Find where the given text appears and provide that cell's center as (x, y) coordinate. 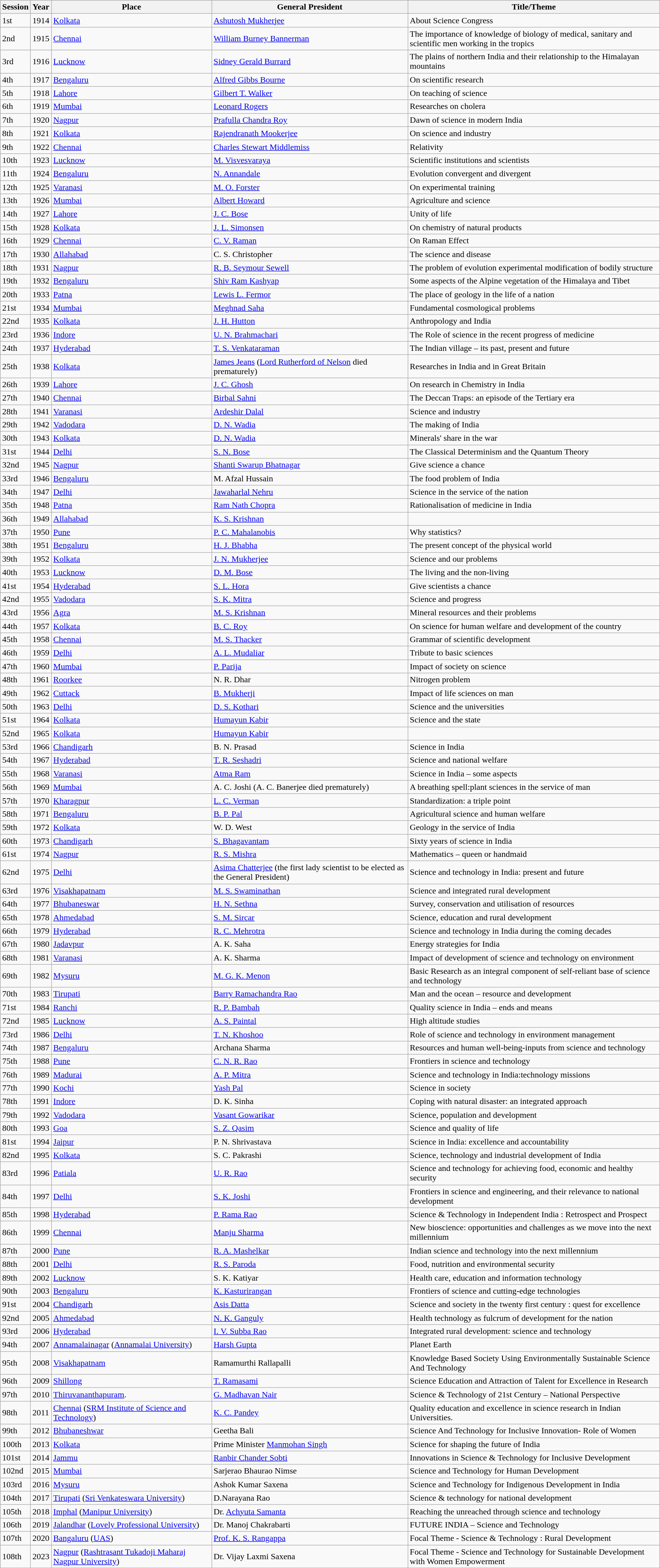
The plains of northern India and their relationship to the Himalayan mountains (534, 61)
J. L. Simonsen (310, 227)
79th (16, 1115)
The importance of knowledge of biology of medical, sanitary and scientific men working in the tropics (534, 39)
8th (16, 133)
Asima Chatterjee (the first lady scientist to be elected as the General President) (310, 872)
1995 (41, 1155)
13th (16, 201)
2015 (41, 1471)
S. Bhagavantam (310, 841)
Ranbir Chander Sobti (310, 1458)
90th (16, 1291)
B. C. Roy (310, 626)
2019 (41, 1525)
Year (41, 7)
N. Annandale (310, 173)
38th (16, 545)
Geetha Bali (310, 1431)
1990 (41, 1088)
5th (16, 93)
1978 (41, 917)
1960 (41, 666)
Science Education and Attraction of Talent for Excellence in Research (534, 1381)
Shanti Swarup Bhatnagar (310, 465)
2010 (41, 1395)
Shiv Ram Kashyap (310, 281)
Focal Theme - Science and Technology for Sustainable Development with Women Empowerment (534, 1556)
19th (16, 281)
53rd (16, 747)
1965 (41, 733)
1922 (41, 147)
1957 (41, 626)
78th (16, 1102)
48th (16, 680)
70th (16, 994)
1940 (41, 398)
42nd (16, 599)
Yash Pal (310, 1088)
Dr. Manoj Chakrabarti (310, 1525)
Minerals' share in the war (534, 438)
W. D. West (310, 827)
The living and the non-living (534, 572)
Science and industry (534, 411)
2016 (41, 1484)
1973 (41, 841)
94th (16, 1345)
71st (16, 1007)
Ardeshir Dalal (310, 411)
Atma Ram (310, 774)
1991 (41, 1102)
C. V. Raman (310, 241)
1951 (41, 545)
Madurai (132, 1074)
1968 (41, 774)
T. R. Seshadri (310, 760)
D. M. Bose (310, 572)
Vasant Gowarikar (310, 1115)
Agra (132, 612)
2013 (41, 1444)
41st (16, 586)
R. C. Mehrotra (310, 931)
2018 (41, 1511)
S. K. Katiyar (310, 1277)
Science and Technology for Indigenous Development in India (534, 1484)
Evolution convergent and divergent (534, 173)
Shillong (132, 1381)
Agriculture and science (534, 201)
Prime Minister Manmohan Singh (310, 1444)
Science And Technology for Inclusive Innovation- Role of Women (534, 1431)
Ramamurthi Rallapalli (310, 1363)
On scientific research (534, 80)
1916 (41, 61)
1975 (41, 872)
S. N. Bose (310, 452)
95th (16, 1363)
62nd (16, 872)
Dr. Achyuta Samanta (310, 1511)
J. H. Hutton (310, 321)
2001 (41, 1264)
N. K. Ganguly (310, 1318)
C. S. Christopher (310, 254)
Science and quality of life (534, 1128)
B. N. Prasad (310, 747)
D.Narayana Rao (310, 1498)
2000 (41, 1251)
Harsh Gupta (310, 1345)
Impact of life sciences on man (534, 693)
Jalandhar (Lovely Professional University) (132, 1525)
2004 (41, 1304)
1970 (41, 800)
91st (16, 1304)
14th (16, 214)
45th (16, 640)
89th (16, 1277)
Jawaharlal Nehru (310, 492)
Kochi (132, 1088)
64th (16, 904)
Health care, education and information technology (534, 1277)
1959 (41, 653)
R. S. Mishra (310, 854)
Imphal (Manipur University) (132, 1511)
81st (16, 1142)
Bangaluru (UAS) (132, 1538)
Science and technology in India during the coming decades (534, 931)
66th (16, 931)
T. S. Venkataraman (310, 348)
1950 (41, 532)
75th (16, 1061)
Science, technology and industrial development of India (534, 1155)
The Deccan Traps: an episode of the Tertiary era (534, 398)
William Burney Bannerman (310, 39)
2011 (41, 1413)
Science & Technology in Independent India : Retrospect and Prospect (534, 1214)
On teaching of science (534, 93)
Tribute to basic sciences (534, 653)
1936 (41, 335)
88th (16, 1264)
108th (16, 1556)
Rationalisation of medicine in India (534, 505)
A breathing spell:plant sciences in the service of man (534, 787)
Sarjerao Bhaurao Nimse (310, 1471)
29th (16, 425)
Mineral resources and their problems (534, 612)
1956 (41, 612)
U. N. Brahmachari (310, 335)
A. S. Paintal (310, 1021)
24th (16, 348)
Science & technology for national development (534, 1498)
Unity of life (534, 214)
1985 (41, 1021)
Science and technology in India: present and future (534, 872)
Energy strategies for India (534, 944)
N. R. Dhar (310, 680)
J. C. Ghosh (310, 384)
1949 (41, 519)
74th (16, 1048)
M. O. Forster (310, 187)
49th (16, 693)
101st (16, 1458)
Knowledge Based Society Using Environmentally Sustainable Science And Technology (534, 1363)
52nd (16, 733)
The present concept of the physical world (534, 545)
M. S. Krishnan (310, 612)
Science in society (534, 1088)
J. N. Mukherjee (310, 559)
B. Mukherji (310, 693)
33rd (16, 478)
84th (16, 1196)
Some aspects of the Alpine vegetation of the Himalaya and Tibet (534, 281)
G. Madhavan Nair (310, 1395)
Focal Theme - Science & Technology : Rural Development (534, 1538)
T. Ramasami (310, 1381)
1984 (41, 1007)
1924 (41, 173)
Science in India – some aspects (534, 774)
About Science Congress (534, 20)
1974 (41, 854)
Grammar of scientific development (534, 640)
103rd (16, 1484)
Leonard Rogers (310, 106)
Science and the universities (534, 707)
1941 (41, 411)
59th (16, 827)
A. L. Mudaliar (310, 653)
1930 (41, 254)
Basic Research as an integral component of self-reliant base of science and technology (534, 976)
1927 (41, 214)
1929 (41, 241)
1952 (41, 559)
Standardization: a triple point (534, 800)
Ashutosh Mukherjee (310, 20)
J. C. Bose (310, 214)
Survey, conservation and utilisation of resources (534, 904)
85th (16, 1214)
61st (16, 854)
S. K. Joshi (310, 1196)
80th (16, 1128)
L. C. Verman (310, 800)
Charles Stewart Middlemiss (310, 147)
31st (16, 452)
1986 (41, 1034)
55th (16, 774)
S. L. Hora (310, 586)
1946 (41, 478)
57th (16, 800)
11th (16, 173)
Quality science in India – ends and means (534, 1007)
Place (132, 7)
High altitude studies (534, 1021)
Man and the ocean – resource and development (534, 994)
2012 (41, 1431)
Dawn of science in modern India (534, 120)
R. P. Bambah (310, 1007)
1983 (41, 994)
K. S. Krishnan (310, 519)
Tirupati (Sri Venkateswara University) (132, 1498)
Barry Ramachandra Rao (310, 994)
105th (16, 1511)
4th (16, 80)
Agricultural science and human welfare (534, 814)
1935 (41, 321)
Jaipur (132, 1142)
I. V. Subba Rao (310, 1331)
D. S. Kothari (310, 707)
107th (16, 1538)
26th (16, 384)
Tirupati (132, 994)
Integrated rural development: science and technology (534, 1331)
1953 (41, 572)
56th (16, 787)
1945 (41, 465)
23rd (16, 335)
General President (310, 7)
James Jeans (Lord Rutherford of Nelson died prematurely) (310, 366)
M. S. Thacker (310, 640)
K. C. Pandey (310, 1413)
30th (16, 438)
69th (16, 976)
Science and technology in India:technology missions (534, 1074)
P. N. Shrivastava (310, 1142)
Birbal Sahni (310, 398)
A. P. Mitra (310, 1074)
Science and technology for achieving food, economic and healthy security (534, 1173)
2008 (41, 1363)
25th (16, 366)
1997 (41, 1196)
Prafulla Chandra Roy (310, 120)
P. C. Mahalanobis (310, 532)
Mathematics – queen or handmaid (534, 854)
K. Kasturirangan (310, 1291)
M. Visvesvaraya (310, 160)
Rajendranath Mookerjee (310, 133)
93rd (16, 1331)
P. Rama Rao (310, 1214)
1979 (41, 931)
1977 (41, 904)
A. K. Sharma (310, 958)
27th (16, 398)
M. S. Swaminathan (310, 891)
35th (16, 505)
Science and progress (534, 599)
On research in Chemistry in India (534, 384)
2009 (41, 1381)
T. N. Khoshoo (310, 1034)
R. A. Mashelkar (310, 1251)
100th (16, 1444)
1998 (41, 1214)
Asis Datta (310, 1304)
Reaching the unreached through science and technology (534, 1511)
Bhubaneswar (132, 904)
Science and our problems (534, 559)
A. C. Joshi (A. C. Banerjee died prematurely) (310, 787)
Title/Theme (534, 7)
44th (16, 626)
6th (16, 106)
Science and national welfare (534, 760)
46th (16, 653)
3rd (16, 61)
1958 (41, 640)
1917 (41, 80)
Researches in India and in Great Britain (534, 366)
92nd (16, 1318)
Chennai (SRM Institute of Science and Technology) (132, 1413)
1925 (41, 187)
1971 (41, 814)
1933 (41, 294)
63rd (16, 891)
65th (16, 917)
New bioscience: opportunities and challenges as we move into the next millennium (534, 1233)
Kharagpur (132, 800)
B. P. Pal (310, 814)
Geology in the service of India (534, 827)
Ram Nath Chopra (310, 505)
97th (16, 1395)
Sidney Gerald Burrard (310, 61)
54th (16, 760)
M. Afzal Hussain (310, 478)
Science and the state (534, 720)
S. K. Mitra (310, 599)
S. M. Sircar (310, 917)
The Classical Determinism and the Quantum Theory (534, 452)
72nd (16, 1021)
28th (16, 411)
On science and industry (534, 133)
D. K. Sinha (310, 1102)
1919 (41, 106)
The Role of science in the recent progress of medicine (534, 335)
2020 (41, 1538)
1948 (41, 505)
Role of science and technology in environment management (534, 1034)
Science in the service of the nation (534, 492)
1982 (41, 976)
1987 (41, 1048)
1972 (41, 827)
Scientific institutions and scientists (534, 160)
Jadavpur (132, 944)
1937 (41, 348)
M. G. K. Menon (310, 976)
1938 (41, 366)
10th (16, 160)
Science & Technology of 21st Century – National Perspective (534, 1395)
82nd (16, 1155)
1963 (41, 707)
1923 (41, 160)
Ashok Kumar Saxena (310, 1484)
2005 (41, 1318)
Why statistics? (534, 532)
Prof. K. S. Rangappa (310, 1538)
2017 (41, 1498)
Science, education and rural development (534, 917)
Planet Earth (534, 1345)
The making of India (534, 425)
34th (16, 492)
1931 (41, 268)
Science in India (534, 747)
99th (16, 1431)
Health technology as fulcrum of development for the nation (534, 1318)
A. K. Saha (310, 944)
Thiruvananthapuram. (132, 1395)
22nd (16, 321)
Impact of development of science and technology on environment (534, 958)
Albert Howard (310, 201)
1981 (41, 958)
67th (16, 944)
On Raman Effect (534, 241)
Jammu (132, 1458)
Nagpur (Rashtrasant Tukadoji Maharaj Nagpur University) (132, 1556)
Frontiers of science and cutting-edge technologies (534, 1291)
2023 (41, 1556)
1921 (41, 133)
1993 (41, 1128)
Relativity (534, 147)
1926 (41, 201)
17th (16, 254)
R. B. Seymour Sewell (310, 268)
Lewis L. Fermor (310, 294)
1943 (41, 438)
Goa (132, 1128)
1967 (41, 760)
Resources and human well-being-inputs from science and technology (534, 1048)
Alfred Gibbs Bourne (310, 80)
37th (16, 532)
On chemistry of natural products (534, 227)
Science for shaping the future of India (534, 1444)
1955 (41, 599)
40th (16, 572)
Coping with natural disaster: an integrated approach (534, 1102)
1994 (41, 1142)
1st (16, 20)
The Indian village – its past, present and future (534, 348)
7th (16, 120)
Science and Technology for Human Development (534, 1471)
Science, population and development (534, 1115)
1996 (41, 1173)
15th (16, 227)
9th (16, 147)
Quality education and excellence in science research in Indian Universities. (534, 1413)
Sixty years of science in India (534, 841)
1942 (41, 425)
1962 (41, 693)
1966 (41, 747)
1920 (41, 120)
39th (16, 559)
1915 (41, 39)
S. Z. Qasim (310, 1128)
76th (16, 1074)
The science and disease (534, 254)
96th (16, 1381)
2007 (41, 1345)
43rd (16, 612)
104th (16, 1498)
Innovations in Science & Technology for Inclusive Development (534, 1458)
2014 (41, 1458)
51st (16, 720)
P. Parija (310, 666)
87th (16, 1251)
S. C. Pakrashi (310, 1155)
Fundamental cosmological problems (534, 308)
Nitrogen problem (534, 680)
1932 (41, 281)
21st (16, 308)
77th (16, 1088)
Researches on cholera (534, 106)
1954 (41, 586)
Archana Sharma (310, 1048)
1918 (41, 93)
The problem of evolution experimental modification of bodily structure (534, 268)
The place of geology in the life of a nation (534, 294)
On experimental training (534, 187)
16th (16, 241)
Give scientists a chance (534, 586)
1944 (41, 452)
68th (16, 958)
Gilbert T. Walker (310, 93)
H. N. Sethna (310, 904)
2nd (16, 39)
1969 (41, 787)
102nd (16, 1471)
Dr. Vijay Laxmi Saxena (310, 1556)
60th (16, 841)
Ranchi (132, 1007)
83rd (16, 1173)
1928 (41, 227)
1939 (41, 384)
Give science a chance (534, 465)
R. S. Paroda (310, 1264)
1947 (41, 492)
106th (16, 1525)
Session (16, 7)
86th (16, 1233)
1914 (41, 20)
Meghnad Saha (310, 308)
20th (16, 294)
1961 (41, 680)
Science in India: excellence and accountability (534, 1142)
U. R. Rao (310, 1173)
1992 (41, 1115)
36th (16, 519)
73rd (16, 1034)
Anthropology and India (534, 321)
Frontiers in science and engineering, and their relevance to national development (534, 1196)
1980 (41, 944)
1989 (41, 1074)
12th (16, 187)
1964 (41, 720)
Bhubaneshwar (132, 1431)
Food, nutrition and environmental security (534, 1264)
1976 (41, 891)
Roorkee (132, 680)
Frontiers in science and technology (534, 1061)
Science and society in the twenty first century : quest for excellence (534, 1304)
1999 (41, 1233)
Patiala (132, 1173)
58th (16, 814)
47th (16, 666)
1934 (41, 308)
C. N. R. Rao (310, 1061)
The food problem of India (534, 478)
FUTURE INDIA – Science and Technology (534, 1525)
2006 (41, 1331)
18th (16, 268)
Science and integrated rural development (534, 891)
50th (16, 707)
2003 (41, 1291)
Annamalainagar (Annamalai University) (132, 1345)
Cuttack (132, 693)
98th (16, 1413)
1988 (41, 1061)
H. J. Bhabha (310, 545)
Indian science and technology into the next millennium (534, 1251)
32nd (16, 465)
2002 (41, 1277)
Manju Sharma (310, 1233)
Impact of society on science (534, 666)
On science for human welfare and development of the country (534, 626)
